Return the (x, y) coordinate for the center point of the cell that contains the specified text.  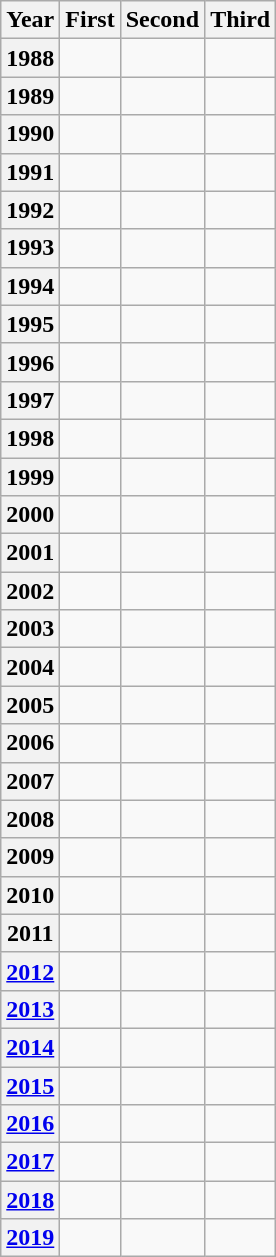
1992 (30, 210)
1997 (30, 400)
2014 (30, 1047)
2003 (30, 629)
2001 (30, 553)
2009 (30, 857)
2007 (30, 781)
1991 (30, 172)
1989 (30, 96)
2000 (30, 515)
First (90, 20)
2008 (30, 819)
2016 (30, 1124)
1996 (30, 362)
1999 (30, 477)
1990 (30, 134)
Third (240, 20)
1995 (30, 324)
2010 (30, 895)
2006 (30, 743)
2005 (30, 705)
1993 (30, 248)
1988 (30, 58)
2002 (30, 591)
Second (162, 20)
1994 (30, 286)
2004 (30, 667)
2015 (30, 1085)
2018 (30, 1200)
2019 (30, 1238)
2013 (30, 1009)
1998 (30, 438)
2017 (30, 1162)
2011 (30, 933)
Year (30, 20)
2012 (30, 971)
